Capture the cell that displays the provided text and extract its [x, y] central coordinate. 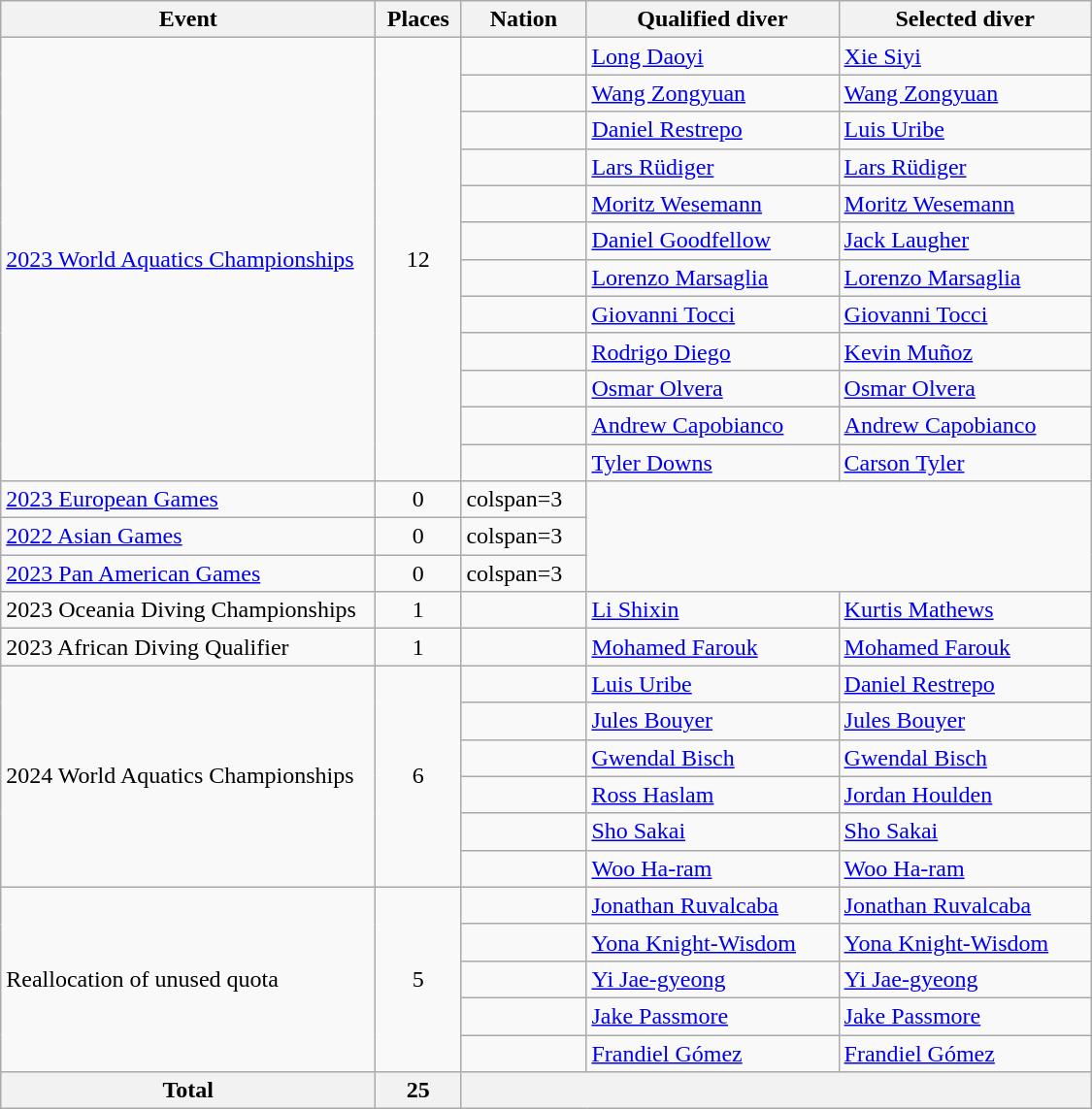
6 [418, 776]
2023 Oceania Diving Championships [188, 610]
2023 European Games [188, 500]
Xie Siyi [965, 56]
12 [418, 260]
2023 African Diving Qualifier [188, 647]
Rodrigo Diego [712, 351]
Tyler Downs [712, 463]
Kevin Muñoz [965, 351]
Daniel Goodfellow [712, 241]
2023 Pan American Games [188, 573]
Li Shixin [712, 610]
Jack Laugher [965, 241]
2022 Asian Games [188, 537]
5 [418, 979]
Nation [524, 19]
Jordan Houlden [965, 795]
Event [188, 19]
Long Daoyi [712, 56]
Qualified diver [712, 19]
25 [418, 1091]
Places [418, 19]
Selected diver [965, 19]
Total [188, 1091]
Reallocation of unused quota [188, 979]
2024 World Aquatics Championships [188, 776]
Carson Tyler [965, 463]
2023 World Aquatics Championships [188, 260]
Ross Haslam [712, 795]
Kurtis Mathews [965, 610]
